Capture the cell that displays the provided text and extract its (X, Y) central coordinate. 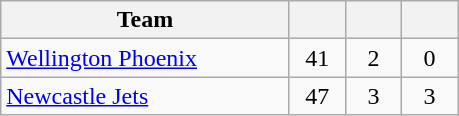
41 (317, 58)
2 (373, 58)
0 (429, 58)
Team (146, 20)
Newcastle Jets (146, 96)
Wellington Phoenix (146, 58)
47 (317, 96)
